Identify which cell holds the provided text, then report its (X, Y) central coordinate. 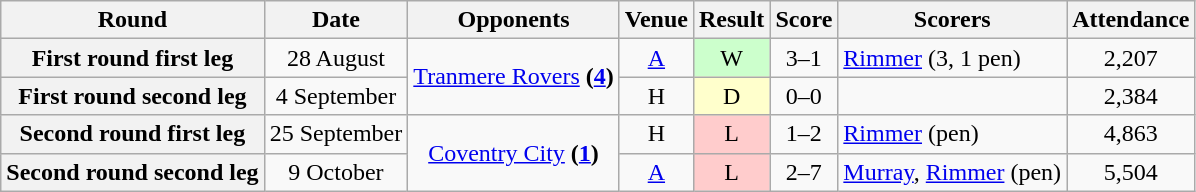
4 September (336, 96)
Scorers (952, 20)
D (731, 96)
Venue (656, 20)
Rimmer (3, 1 pen) (952, 58)
3–1 (804, 58)
Second round first leg (132, 134)
4,863 (1131, 134)
2–7 (804, 172)
2,384 (1131, 96)
25 September (336, 134)
Score (804, 20)
Coventry City (1) (514, 153)
28 August (336, 58)
First round second leg (132, 96)
5,504 (1131, 172)
Opponents (514, 20)
First round first leg (132, 58)
2,207 (1131, 58)
1–2 (804, 134)
Second round second leg (132, 172)
9 October (336, 172)
Rimmer (pen) (952, 134)
0–0 (804, 96)
Tranmere Rovers (4) (514, 77)
Result (731, 20)
W (731, 58)
Attendance (1131, 20)
Murray, Rimmer (pen) (952, 172)
Round (132, 20)
Date (336, 20)
